Find where the given text appears and provide that cell's center as (X, Y) coordinate. 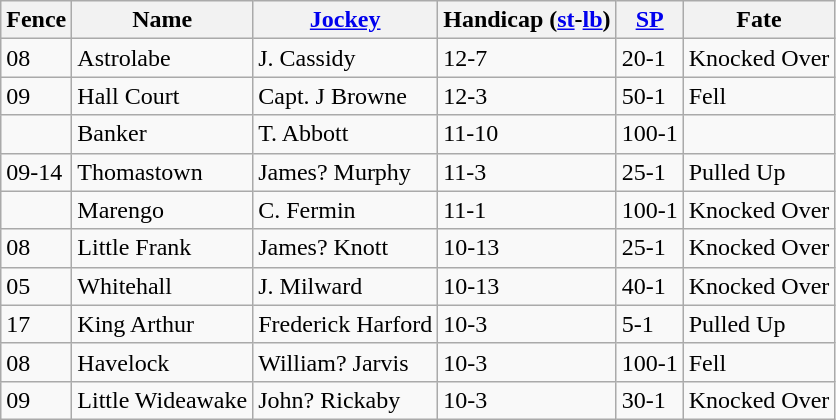
Havelock (162, 362)
20-1 (650, 58)
William? Jarvis (346, 362)
05 (36, 286)
Thomastown (162, 172)
Jockey (346, 20)
Astrolabe (162, 58)
King Arthur (162, 324)
John? Rickaby (346, 400)
James? Knott (346, 248)
11-3 (527, 172)
17 (36, 324)
Hall Court (162, 96)
Handicap (st-lb) (527, 20)
11-1 (527, 210)
40-1 (650, 286)
SP (650, 20)
Marengo (162, 210)
Name (162, 20)
Capt. J Browne (346, 96)
T. Abbott (346, 134)
5-1 (650, 324)
Little Frank (162, 248)
Fence (36, 20)
James? Murphy (346, 172)
C. Fermin (346, 210)
Frederick Harford (346, 324)
J. Milward (346, 286)
Fate (759, 20)
Little Wideawake (162, 400)
J. Cassidy (346, 58)
Whitehall (162, 286)
50-1 (650, 96)
11-10 (527, 134)
12-3 (527, 96)
12-7 (527, 58)
30-1 (650, 400)
09-14 (36, 172)
Banker (162, 134)
